Return the [x, y] coordinate for the center point of the cell that contains the specified text.  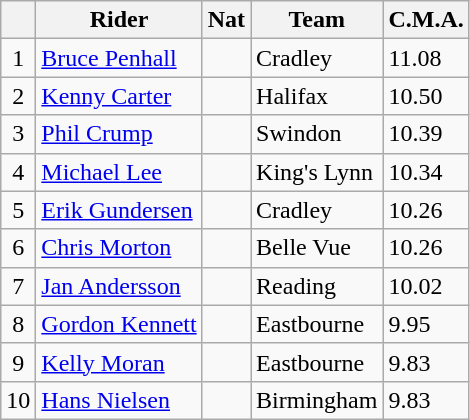
10.02 [426, 286]
Erik Gundersen [119, 210]
5 [18, 210]
Hans Nielsen [119, 400]
Belle Vue [317, 248]
Reading [317, 286]
Rider [119, 20]
3 [18, 134]
1 [18, 58]
Nat [226, 20]
10.50 [426, 96]
Birmingham [317, 400]
10.39 [426, 134]
8 [18, 324]
2 [18, 96]
11.08 [426, 58]
Michael Lee [119, 172]
Kelly Moran [119, 362]
Team [317, 20]
King's Lynn [317, 172]
Chris Morton [119, 248]
Swindon [317, 134]
9 [18, 362]
Kenny Carter [119, 96]
Gordon Kennett [119, 324]
6 [18, 248]
4 [18, 172]
Jan Andersson [119, 286]
C.M.A. [426, 20]
10.34 [426, 172]
Halifax [317, 96]
10 [18, 400]
Bruce Penhall [119, 58]
Phil Crump [119, 134]
9.95 [426, 324]
7 [18, 286]
